Find where the given text appears and provide that cell's center as [X, Y] coordinate. 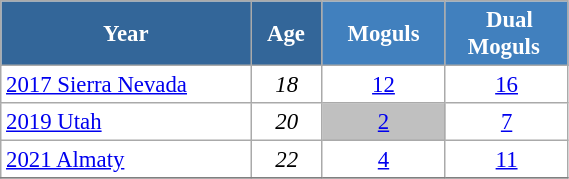
2021 Almaty [126, 160]
Age [286, 34]
2019 Utah [126, 122]
4 [384, 160]
22 [286, 160]
18 [286, 85]
Dual Moguls [506, 34]
20 [286, 122]
2 [384, 122]
2017 Sierra Nevada [126, 85]
Year [126, 34]
7 [506, 122]
11 [506, 160]
12 [384, 85]
16 [506, 85]
Moguls [384, 34]
